Capture the cell that displays the provided text and extract its [X, Y] central coordinate. 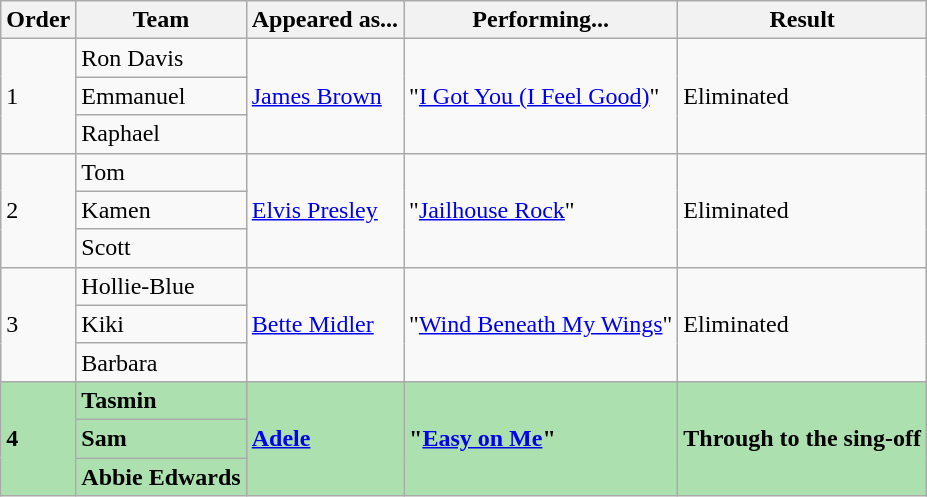
Abbie Edwards [161, 477]
"Easy on Me" [541, 438]
Bette Midler [324, 324]
Through to the sing-off [802, 438]
Raphael [161, 134]
Ron Davis [161, 58]
3 [38, 324]
1 [38, 96]
4 [38, 438]
James Brown [324, 96]
Sam [161, 438]
"Jailhouse Rock" [541, 210]
Hollie-Blue [161, 286]
Barbara [161, 362]
Order [38, 20]
Performing... [541, 20]
Kiki [161, 324]
Appeared as... [324, 20]
"Wind Beneath My Wings" [541, 324]
Elvis Presley [324, 210]
Adele [324, 438]
Result [802, 20]
Tom [161, 172]
Scott [161, 248]
Team [161, 20]
Emmanuel [161, 96]
Kamen [161, 210]
Tasmin [161, 400]
2 [38, 210]
"I Got You (I Feel Good)" [541, 96]
